Scan for the cell matching the given text and deliver its [X, Y] coordinate at center. 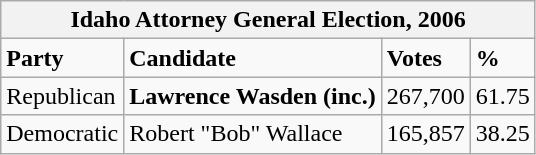
Party [62, 58]
Democratic [62, 134]
Idaho Attorney General Election, 2006 [268, 20]
Lawrence Wasden (inc.) [253, 96]
61.75 [502, 96]
Candidate [253, 58]
165,857 [426, 134]
Republican [62, 96]
267,700 [426, 96]
% [502, 58]
Votes [426, 58]
38.25 [502, 134]
Robert "Bob" Wallace [253, 134]
